Capture the cell that displays the provided text and extract its (x, y) central coordinate. 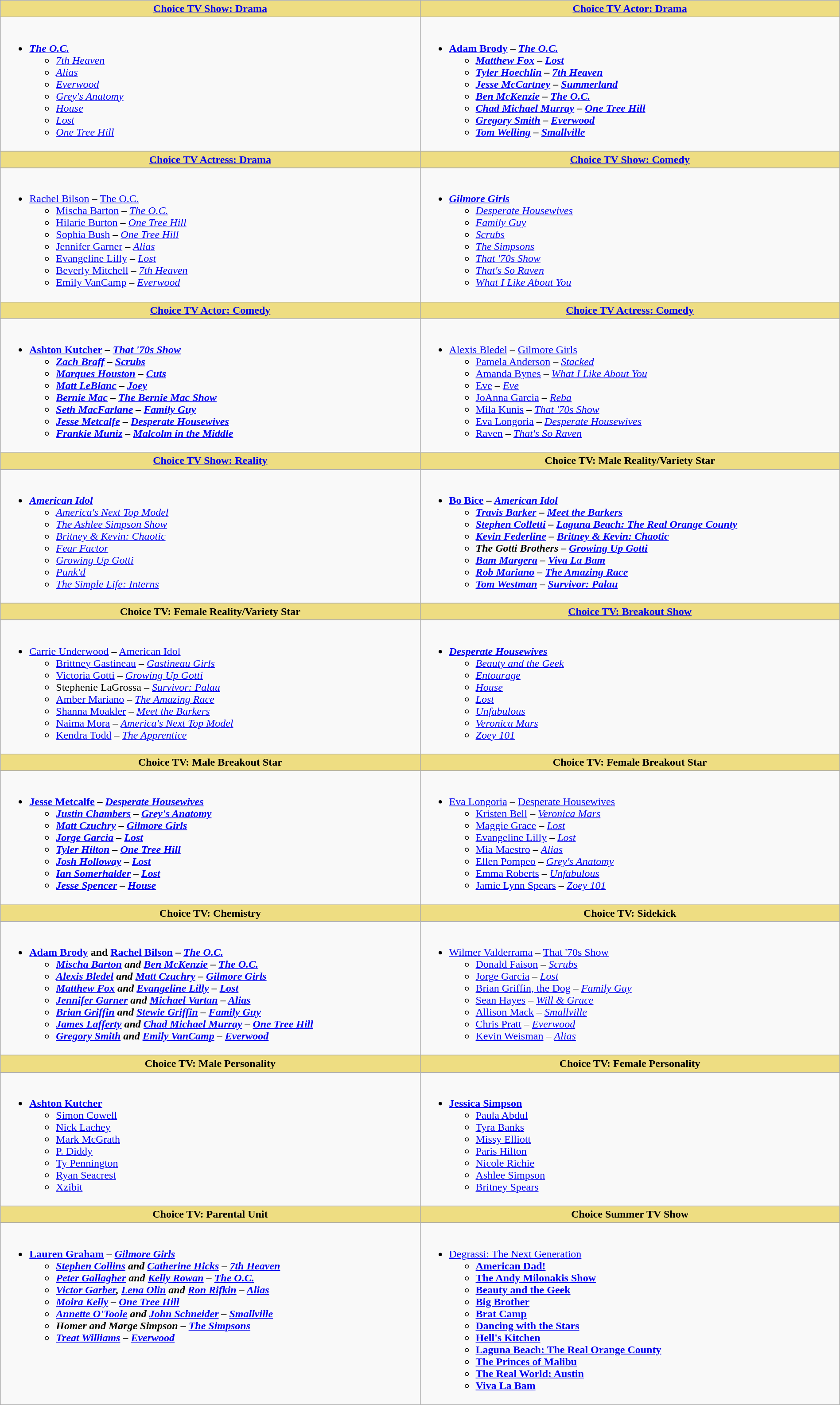
Choice TV Actress: Drama (210, 160)
The O.C.7th HeavenAliasEverwoodGrey's AnatomyHouseLostOne Tree Hill (210, 84)
Choice TV: Male Personality (210, 1064)
Desperate HousewivesBeauty and the GeekEntourageHouseLostUnfabulousVeronica MarsZoey 101 (630, 687)
Choice TV: Breakout Show (630, 611)
Choice TV: Male Breakout Star (210, 762)
Choice TV: Female Reality/Variety Star (210, 611)
Choice TV Show: Drama (210, 9)
Choice TV Show: Reality (210, 461)
Gilmore GirlsDesperate HousewivesFamily GuyScrubsThe SimpsonsThat '70s ShowThat's So RavenWhat I Like About You (630, 235)
Choice TV Show: Comedy (630, 160)
Choice TV: Parental Unit (210, 1214)
Choice TV: Female Personality (630, 1064)
Ashton KutcherSimon CowellNick LacheyMark McGrathP. DiddyTy PenningtonRyan SeacrestXzibit (210, 1139)
Choice Summer TV Show (630, 1214)
American IdolAmerica's Next Top ModelThe Ashlee Simpson ShowBritney & Kevin: ChaoticFear FactorGrowing Up GottiPunk'dThe Simple Life: Interns (210, 536)
Choice TV: Chemistry (210, 913)
Choice TV Actor: Comedy (210, 310)
Choice TV Actor: Drama (630, 9)
Choice TV Actress: Comedy (630, 310)
Choice TV: Male Reality/Variety Star (630, 461)
Choice TV: Female Breakout Star (630, 762)
Jessica SimpsonPaula AbdulTyra BanksMissy ElliottParis HiltonNicole RichieAshlee SimpsonBritney Spears (630, 1139)
Choice TV: Sidekick (630, 913)
